Detect which cell encompasses the target text, then output its [X, Y] center coordinate. 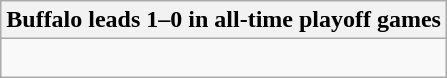
Buffalo leads 1–0 in all-time playoff games [224, 20]
